Return (X, Y) of the center of cell containing provided text 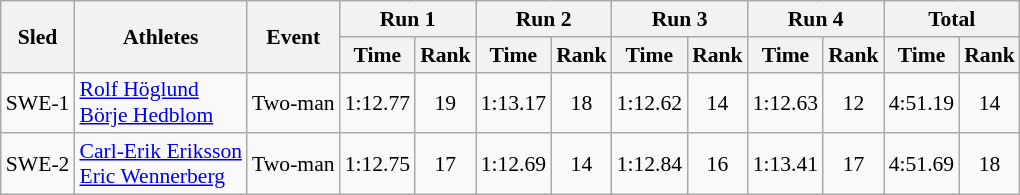
Run 3 (680, 19)
1:13.17 (514, 102)
1:13.41 (786, 164)
Event (294, 36)
Athletes (160, 36)
16 (718, 164)
1:12.75 (378, 164)
12 (854, 102)
Run 2 (544, 19)
Run 4 (816, 19)
1:12.77 (378, 102)
1:12.63 (786, 102)
Run 1 (408, 19)
1:12.84 (650, 164)
SWE-1 (38, 102)
Rolf HöglundBörje Hedblom (160, 102)
Total (952, 19)
19 (446, 102)
Sled (38, 36)
4:51.69 (922, 164)
1:12.62 (650, 102)
1:12.69 (514, 164)
Carl-Erik ErikssonEric Wennerberg (160, 164)
4:51.19 (922, 102)
SWE-2 (38, 164)
